Locate the cell with the specified text and output its [X, Y] center coordinate. 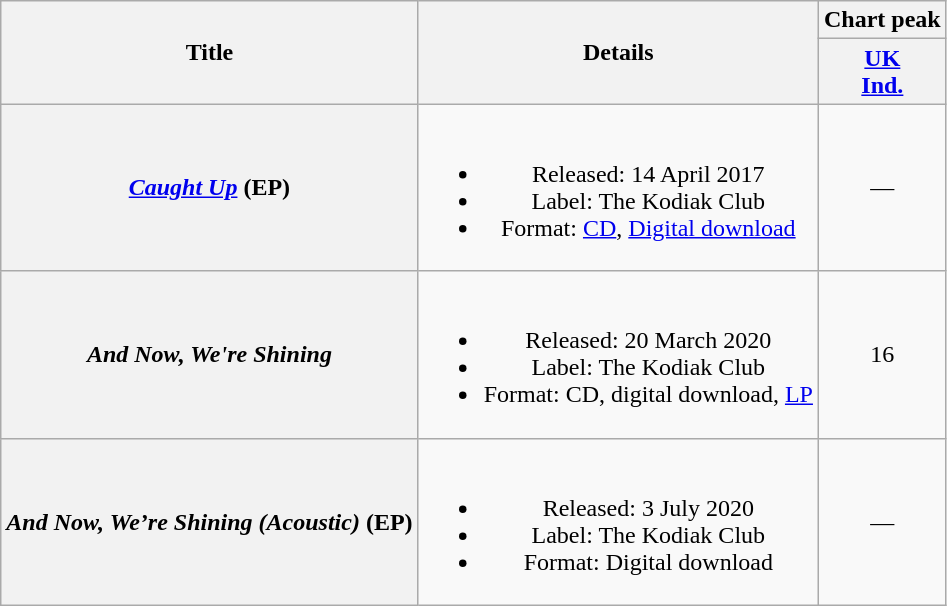
Chart peak [882, 20]
Released: 14 April 2017Label: The Kodiak ClubFormat: CD, Digital download [618, 188]
16 [882, 354]
Details [618, 52]
Caught Up (EP) [210, 188]
Released: 3 July 2020Label: The Kodiak ClubFormat: Digital download [618, 522]
Released: 20 March 2020Label: The Kodiak ClubFormat: CD, digital download, LP [618, 354]
UKInd. [882, 72]
And Now, We’re Shining (Acoustic) (EP) [210, 522]
And Now, We're Shining [210, 354]
Title [210, 52]
